From the cell containing the given text, extract its center point as [X, Y] coordinate. 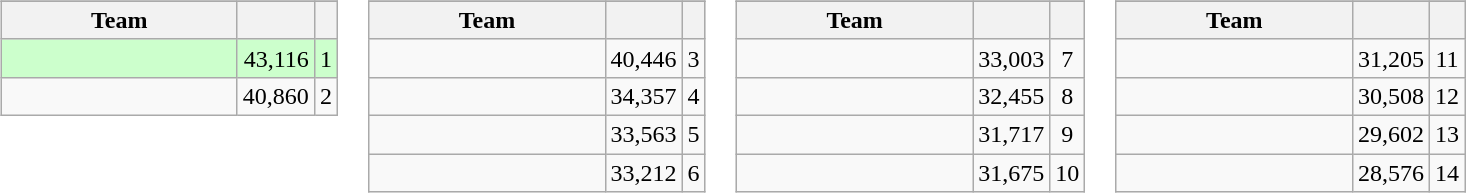
4 [694, 96]
40,446 [644, 58]
6 [694, 173]
12 [1446, 96]
33,003 [1012, 58]
31,717 [1012, 134]
34,357 [644, 96]
31,675 [1012, 173]
30,508 [1390, 96]
2 [326, 96]
33,212 [644, 173]
5 [694, 134]
8 [1068, 96]
1 [326, 58]
31,205 [1390, 58]
11 [1446, 58]
10 [1068, 173]
3 [694, 58]
33,563 [644, 134]
14 [1446, 173]
28,576 [1390, 173]
29,602 [1390, 134]
9 [1068, 134]
32,455 [1012, 96]
13 [1446, 134]
40,860 [276, 96]
7 [1068, 58]
43,116 [276, 58]
